Extract the [x, y] coordinate from the center of the cell holding the provided text.  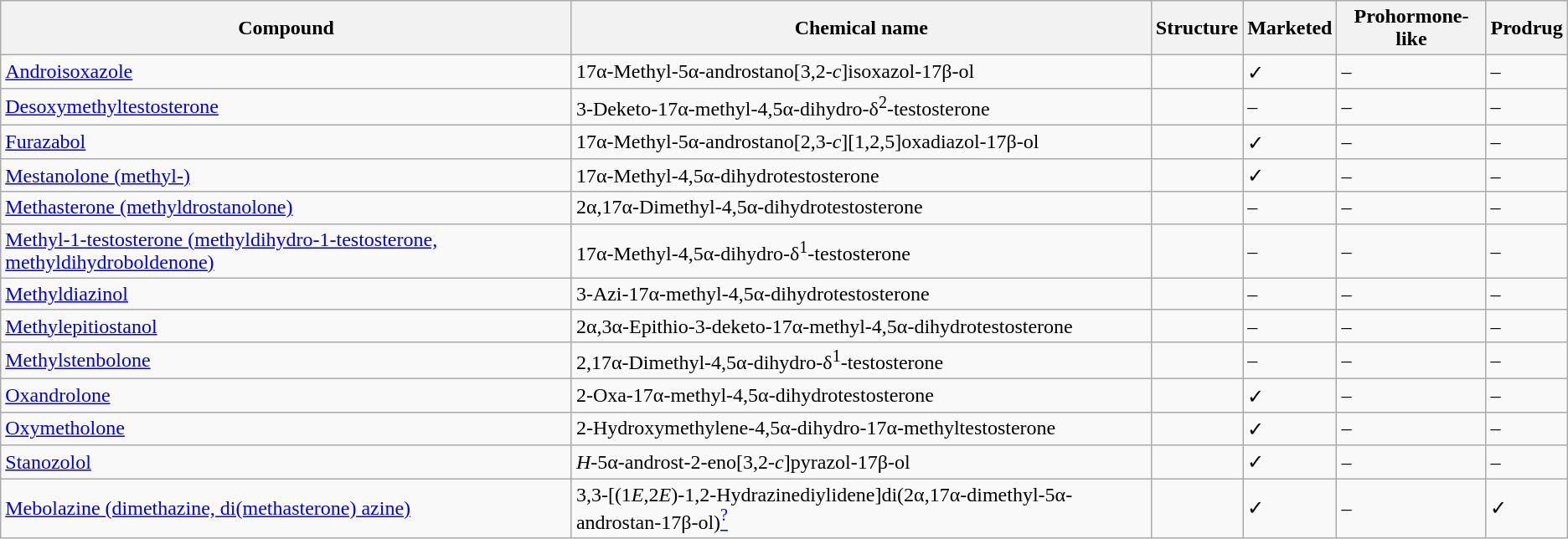
3,3-[(1E,2E)-1,2-Hydrazinediylidene]di(2α,17α-dimethyl-5α-androstan-17β-ol)? [861, 509]
Furazabol [286, 142]
3-Deketo-17α-methyl-4,5α-dihydro-δ2-testosterone [861, 107]
3-Azi-17α-methyl-4,5α-dihydrotestosterone [861, 294]
Mestanolone (methyl-) [286, 175]
Compound [286, 28]
Prodrug [1526, 28]
Chemical name [861, 28]
Desoxymethyltestosterone [286, 107]
2α,3α-Epithio-3-deketo-17α-methyl-4,5α-dihydrotestosterone [861, 326]
17α-Methyl-5α-androstano[3,2-c]isoxazol-17β-ol [861, 72]
Androisoxazole [286, 72]
2-Oxa-17α-methyl-4,5α-dihydrotestosterone [861, 396]
Methasterone (methyldrostanolone) [286, 208]
17α-Methyl-5α-androstano[2,3-c][1,2,5]oxadiazol-17β-ol [861, 142]
Mebolazine (dimethazine, di(methasterone) azine) [286, 509]
Prohormone-like [1411, 28]
17α-Methyl-4,5α-dihydro-δ1-testosterone [861, 251]
Methylepitiostanol [286, 326]
2-Hydroxymethylene-4,5α-dihydro-17α-methyltestosterone [861, 429]
2,17α-Dimethyl-4,5α-dihydro-δ1-testosterone [861, 360]
Structure [1196, 28]
Methyldiazinol [286, 294]
2α,17α-Dimethyl-4,5α-dihydrotestosterone [861, 208]
Marketed [1290, 28]
Oxandrolone [286, 396]
H-5α-androst-2-eno[3,2-c]pyrazol-17β-ol [861, 462]
17α-Methyl-4,5α-dihydrotestosterone [861, 175]
Methyl-1-testosterone (methyldihydro-1-testosterone, methyldihydroboldenone) [286, 251]
Oxymetholone [286, 429]
Methylstenbolone [286, 360]
Stanozolol [286, 462]
